Return (x, y) of the center of cell containing provided text 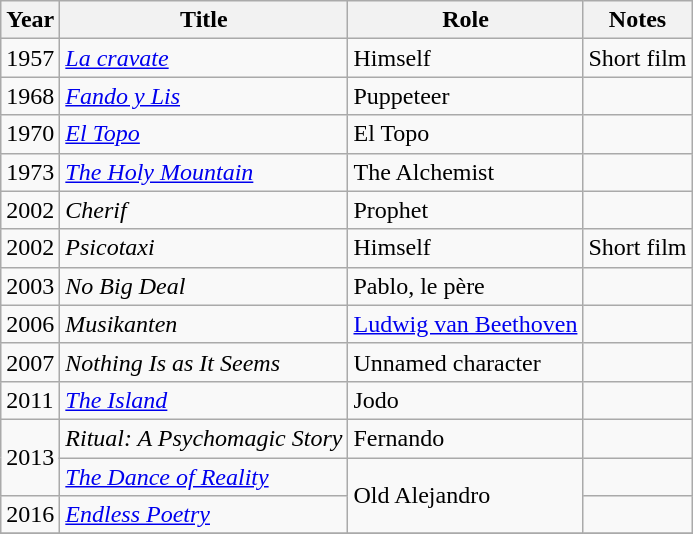
Fando y Lis (204, 96)
Jodo (466, 400)
Psicotaxi (204, 248)
Endless Poetry (204, 515)
Year (30, 20)
Ritual: A Psychomagic Story (204, 438)
Cherif (204, 210)
1968 (30, 96)
2013 (30, 457)
Old Alejandro (466, 496)
1973 (30, 172)
Pablo, le père (466, 286)
The Holy Mountain (204, 172)
Prophet (466, 210)
2011 (30, 400)
2003 (30, 286)
The Dance of Reality (204, 477)
2007 (30, 362)
Fernando (466, 438)
No Big Deal (204, 286)
Role (466, 20)
Title (204, 20)
2006 (30, 324)
1957 (30, 58)
Notes (638, 20)
Musikanten (204, 324)
Ludwig van Beethoven (466, 324)
Nothing Is as It Seems (204, 362)
La cravate (204, 58)
1970 (30, 134)
The Alchemist (466, 172)
Unnamed character (466, 362)
Puppeteer (466, 96)
2016 (30, 515)
The Island (204, 400)
